Search for the cell housing the specified text and yield its (X, Y) center coordinate. 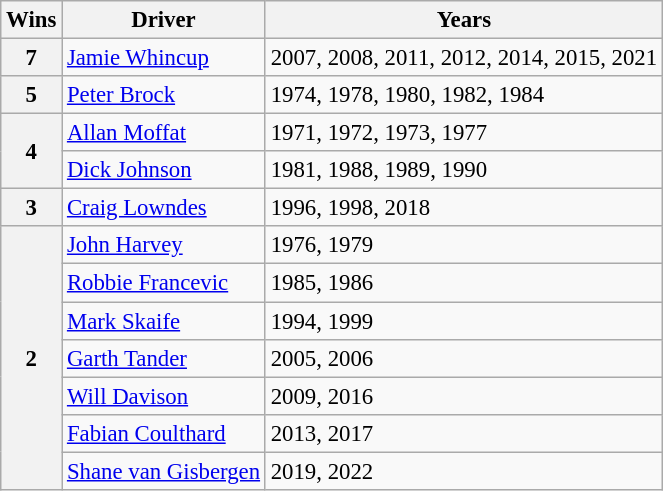
Will Davison (164, 396)
Allan Moffat (164, 133)
2013, 2017 (464, 433)
1971, 1972, 1973, 1977 (464, 133)
Jamie Whincup (164, 58)
4 (32, 152)
1981, 1988, 1989, 1990 (464, 170)
Robbie Francevic (164, 283)
Garth Tander (164, 358)
Shane van Gisbergen (164, 471)
1976, 1979 (464, 245)
2 (32, 358)
7 (32, 58)
1974, 1978, 1980, 1982, 1984 (464, 95)
Fabian Coulthard (164, 433)
1996, 1998, 2018 (464, 208)
Peter Brock (164, 95)
5 (32, 95)
Years (464, 20)
Driver (164, 20)
Mark Skaife (164, 321)
Craig Lowndes (164, 208)
2007, 2008, 2011, 2012, 2014, 2015, 2021 (464, 58)
3 (32, 208)
2019, 2022 (464, 471)
Wins (32, 20)
2005, 2006 (464, 358)
John Harvey (164, 245)
1994, 1999 (464, 321)
1985, 1986 (464, 283)
2009, 2016 (464, 396)
Dick Johnson (164, 170)
